Provide the [X, Y] coordinate of the cell's center where the given text is located.  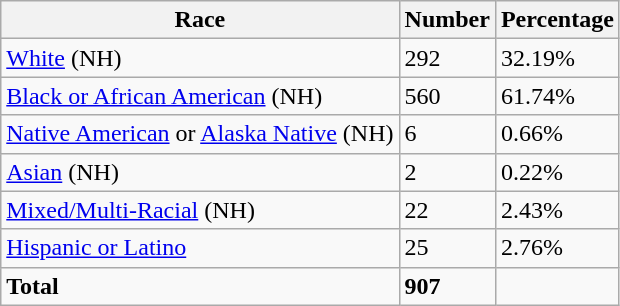
0.66% [557, 134]
61.74% [557, 96]
Black or African American (NH) [200, 96]
22 [447, 210]
2 [447, 172]
Percentage [557, 20]
Number [447, 20]
Total [200, 286]
Mixed/Multi-Racial (NH) [200, 210]
White (NH) [200, 58]
6 [447, 134]
32.19% [557, 58]
Native American or Alaska Native (NH) [200, 134]
Hispanic or Latino [200, 248]
0.22% [557, 172]
2.76% [557, 248]
Race [200, 20]
25 [447, 248]
2.43% [557, 210]
907 [447, 286]
292 [447, 58]
560 [447, 96]
Asian (NH) [200, 172]
